Provide the [X, Y] coordinate of the cell's center where the given text is located.  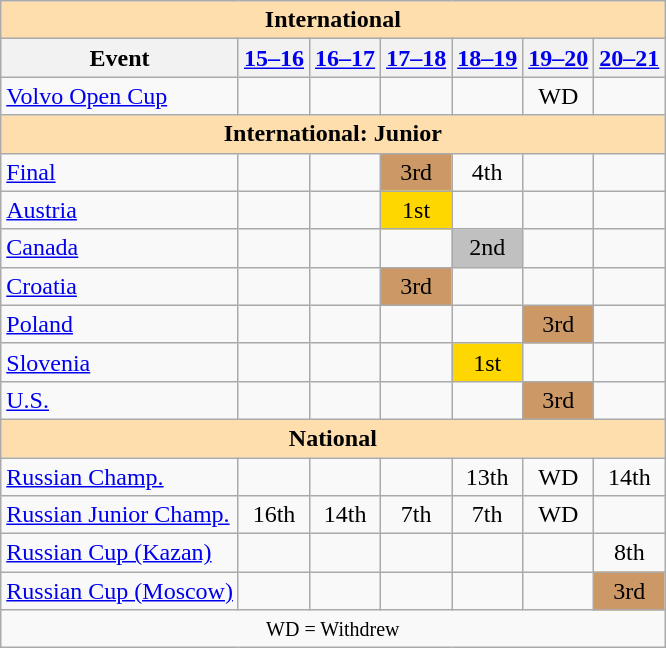
20–21 [630, 58]
Event [120, 58]
13th [488, 477]
Croatia [120, 286]
Volvo Open Cup [120, 96]
Austria [120, 210]
16–17 [346, 58]
Russian Cup (Moscow) [120, 591]
Slovenia [120, 362]
U.S. [120, 400]
2nd [488, 248]
Russian Cup (Kazan) [120, 553]
International [333, 20]
Poland [120, 324]
WD = Withdrew [333, 629]
Russian Champ. [120, 477]
Russian Junior Champ. [120, 515]
4th [488, 172]
16th [274, 515]
International: Junior [333, 134]
19–20 [558, 58]
Final [120, 172]
15–16 [274, 58]
Canada [120, 248]
18–19 [488, 58]
8th [630, 553]
National [333, 438]
17–18 [416, 58]
